Detect which cell encompasses the target text, then output its (X, Y) center coordinate. 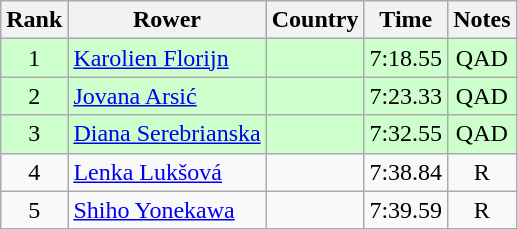
Jovana Arsić (167, 96)
Karolien Florijn (167, 58)
Country (315, 20)
4 (34, 172)
Diana Serebrianska (167, 134)
1 (34, 58)
7:18.55 (406, 58)
Lenka Lukšová (167, 172)
5 (34, 210)
Time (406, 20)
Rower (167, 20)
7:32.55 (406, 134)
Rank (34, 20)
2 (34, 96)
Shiho Yonekawa (167, 210)
Notes (482, 20)
3 (34, 134)
7:38.84 (406, 172)
7:39.59 (406, 210)
7:23.33 (406, 96)
